Output the [x, y] coordinate of the center of the cell containing the given text.  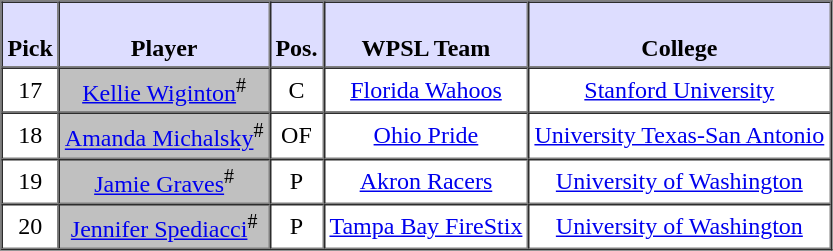
College [679, 35]
University Texas-San Antonio [679, 136]
WPSL Team [426, 35]
Jamie Graves# [164, 180]
Akron Racers [426, 180]
Jennifer Spediacci# [164, 226]
Tampa Bay FireStix [426, 226]
18 [30, 136]
C [296, 90]
20 [30, 226]
Amanda Michalsky# [164, 136]
17 [30, 90]
Pick [30, 35]
Kellie Wiginton# [164, 90]
Ohio Pride [426, 136]
Player [164, 35]
Stanford University [679, 90]
OF [296, 136]
19 [30, 180]
Pos. [296, 35]
Florida Wahoos [426, 90]
